Identify which cell holds the provided text, then report its [x, y] central coordinate. 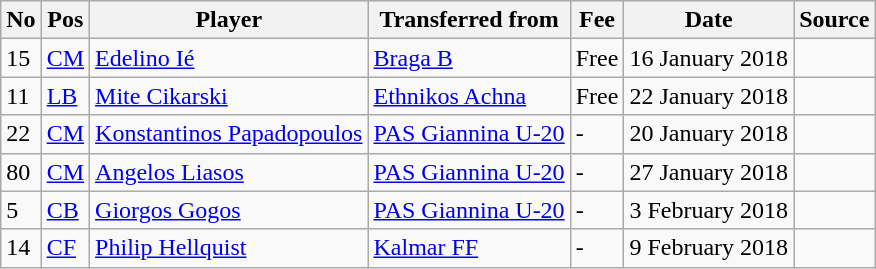
9 February 2018 [709, 248]
Source [834, 20]
27 January 2018 [709, 172]
Fee [597, 20]
20 January 2018 [709, 134]
16 January 2018 [709, 58]
15 [21, 58]
22 January 2018 [709, 96]
11 [21, 96]
Konstantinos Papadopoulos [229, 134]
Date [709, 20]
5 [21, 210]
No [21, 20]
Ethnikos Achna [469, 96]
Braga B [469, 58]
Player [229, 20]
Philip Hellquist [229, 248]
Mite Cikarski [229, 96]
LB [65, 96]
22 [21, 134]
Kalmar FF [469, 248]
Pos [65, 20]
80 [21, 172]
CF [65, 248]
Giorgos Gogos [229, 210]
14 [21, 248]
CB [65, 210]
Edelino Ié [229, 58]
3 February 2018 [709, 210]
Angelos Liasos [229, 172]
Transferred from [469, 20]
